Determine the [x, y] coordinate at the center of the cell enclosing the given text.  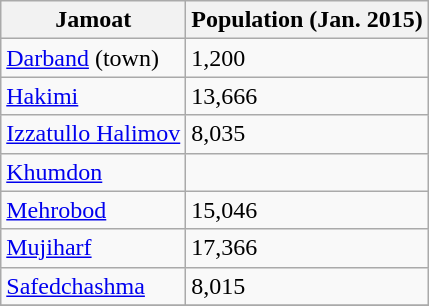
Population (Jan. 2015) [307, 20]
Hakimi [94, 96]
15,046 [307, 210]
13,666 [307, 96]
Jamoat [94, 20]
17,366 [307, 248]
Mujiharf [94, 248]
Izzatullo Halimov [94, 134]
8,035 [307, 134]
8,015 [307, 286]
Safedchashma [94, 286]
Darband (town) [94, 58]
1,200 [307, 58]
Mehrobod [94, 210]
Khumdon [94, 172]
